Extract the (x, y) coordinate from the center of the cell holding the provided text.  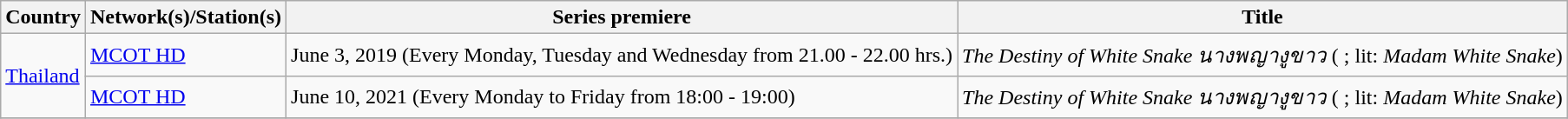
June 10, 2021 (Every Monday to Friday from 18:00 - 19:00) (622, 97)
Title (1262, 17)
Thailand (43, 76)
Network(s)/Station(s) (186, 17)
Country (43, 17)
June 3, 2019 (Every Monday, Tuesday and Wednesday from 21.00 - 22.00 hrs.) (622, 56)
Series premiere (622, 17)
